Search for the cell housing the specified text and yield its [x, y] center coordinate. 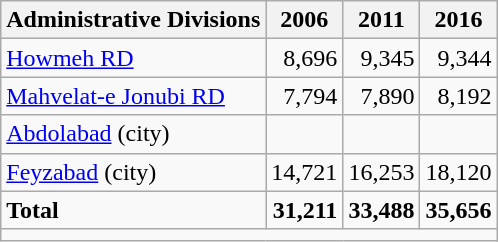
31,211 [304, 210]
Mahvelat-e Jonubi RD [134, 96]
Howmeh RD [134, 58]
7,890 [382, 96]
2016 [458, 20]
2011 [382, 20]
16,253 [382, 172]
8,696 [304, 58]
7,794 [304, 96]
2006 [304, 20]
14,721 [304, 172]
35,656 [458, 210]
Total [134, 210]
Administrative Divisions [134, 20]
Abdolabad (city) [134, 134]
18,120 [458, 172]
8,192 [458, 96]
9,344 [458, 58]
9,345 [382, 58]
33,488 [382, 210]
Feyzabad (city) [134, 172]
